Locate the cell with the specified text and output its (X, Y) center coordinate. 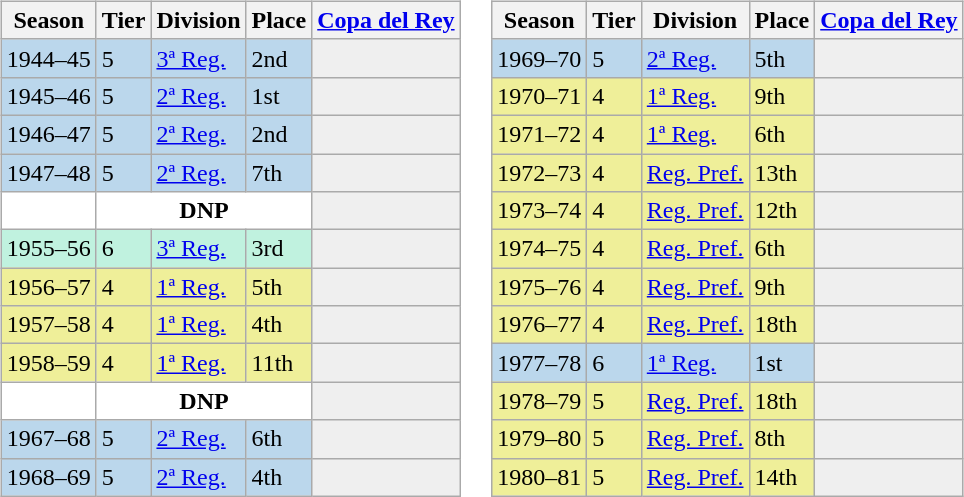
8th (782, 439)
14th (782, 477)
1945–46 (48, 96)
1955–56 (48, 249)
1946–47 (48, 134)
1975–76 (540, 287)
1956–57 (48, 287)
1976–77 (540, 325)
1974–75 (540, 249)
1977–78 (540, 363)
1979–80 (540, 439)
1980–81 (540, 477)
13th (782, 173)
1967–68 (48, 439)
1958–59 (48, 363)
1968–69 (48, 477)
1969–70 (540, 58)
1972–73 (540, 173)
1944–45 (48, 58)
1971–72 (540, 134)
1957–58 (48, 325)
1978–79 (540, 401)
12th (782, 211)
1973–74 (540, 211)
7th (279, 173)
3rd (279, 249)
11th (279, 363)
1970–71 (540, 96)
1947–48 (48, 173)
